Scan for the cell matching the given text and deliver its (X, Y) coordinate at center. 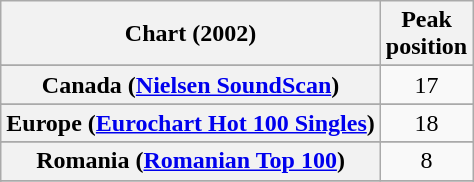
Europe (Eurochart Hot 100 Singles) (191, 123)
8 (426, 161)
Romania (Romanian Top 100) (191, 161)
17 (426, 85)
18 (426, 123)
Canada (Nielsen SoundScan) (191, 85)
Chart (2002) (191, 34)
Peakposition (426, 34)
